Extract the (x, y) coordinate from the center of the cell holding the provided text.  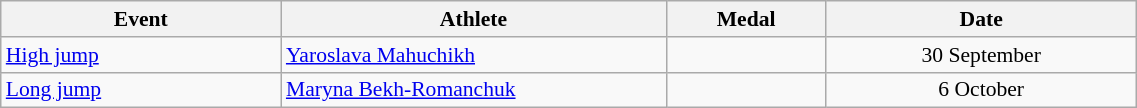
Athlete (474, 19)
Yaroslava Mahuchikh (474, 55)
Event (141, 19)
30 September (981, 55)
Maryna Bekh-Romanchuk (474, 90)
Long jump (141, 90)
High jump (141, 55)
6 October (981, 90)
Medal (746, 19)
Date (981, 19)
